Find where the given text appears and provide that cell's center as (x, y) coordinate. 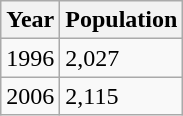
2,115 (122, 96)
2006 (30, 96)
2,027 (122, 58)
Year (30, 20)
1996 (30, 58)
Population (122, 20)
